Pinpoint the cell where the given text exists, returning its [X, Y] midpoint coordinate. 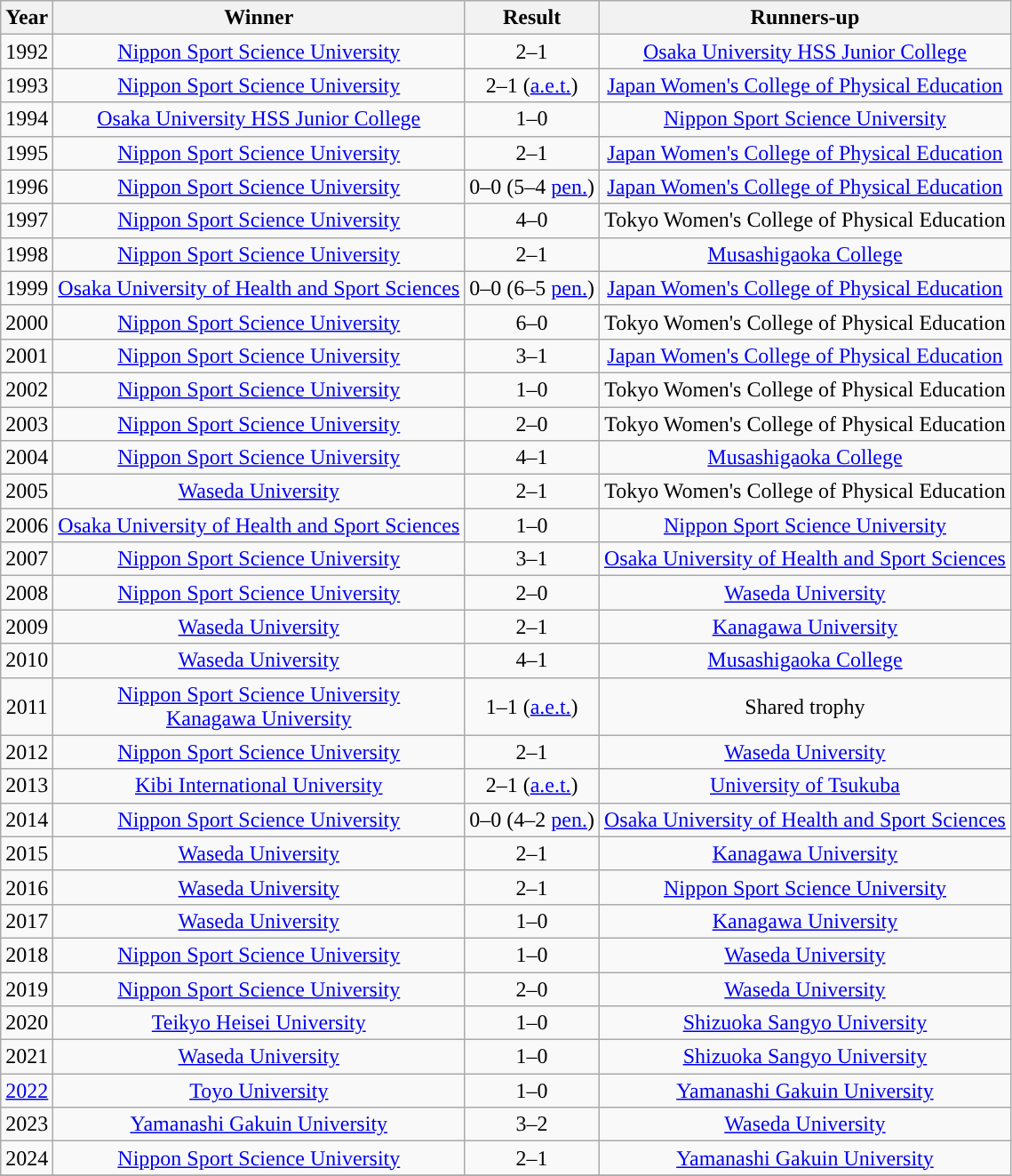
Toyo University [259, 1091]
2019 [27, 989]
2013 [27, 786]
2021 [27, 1057]
0–0 (4–2 pen.) [532, 820]
1997 [27, 220]
1–1 (a.e.t.) [532, 706]
2018 [27, 955]
2000 [27, 322]
2004 [27, 458]
0–0 (6–5 pen.) [532, 288]
1994 [27, 119]
Winner [259, 18]
6–0 [532, 322]
2010 [27, 660]
2011 [27, 706]
2002 [27, 389]
Shared trophy [805, 706]
1992 [27, 52]
1999 [27, 288]
Runners-up [805, 18]
1996 [27, 187]
2020 [27, 1023]
2022 [27, 1091]
Kibi International University [259, 786]
2016 [27, 887]
2008 [27, 593]
2012 [27, 752]
2017 [27, 921]
3–2 [532, 1124]
2001 [27, 356]
Nippon Sport Science UniversityKanagawa University [259, 706]
0–0 (5–4 pen.) [532, 187]
1995 [27, 153]
2003 [27, 424]
2015 [27, 853]
2024 [27, 1158]
2007 [27, 559]
1998 [27, 254]
University of Tsukuba [805, 786]
2014 [27, 820]
2006 [27, 525]
2005 [27, 492]
Result [532, 18]
Teikyo Heisei University [259, 1023]
1993 [27, 85]
Year [27, 18]
2023 [27, 1124]
2009 [27, 627]
4–0 [532, 220]
